Extract the [x, y] coordinate from the center of the cell holding the provided text.  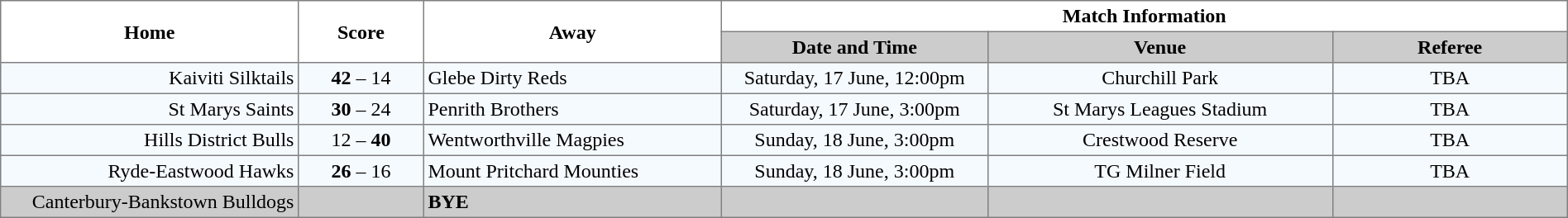
Kaiviti Silktails [150, 78]
30 – 24 [361, 109]
Ryde-Eastwood Hawks [150, 171]
Canterbury-Bankstown Bulldogs [150, 202]
Mount Pritchard Mounties [572, 171]
Score [361, 31]
Venue [1159, 47]
Glebe Dirty Reds [572, 78]
Match Information [1145, 17]
26 – 16 [361, 171]
St Marys Leagues Stadium [1159, 109]
TG Milner Field [1159, 171]
Away [572, 31]
BYE [572, 202]
Churchill Park [1159, 78]
Crestwood Reserve [1159, 140]
Referee [1450, 47]
Date and Time [854, 47]
Wentworthville Magpies [572, 140]
St Marys Saints [150, 109]
Saturday, 17 June, 12:00pm [854, 78]
Saturday, 17 June, 3:00pm [854, 109]
Home [150, 31]
42 – 14 [361, 78]
Penrith Brothers [572, 109]
12 – 40 [361, 140]
Hills District Bulls [150, 140]
